Return the (x, y) coordinate for the center point of the cell that contains the specified text.  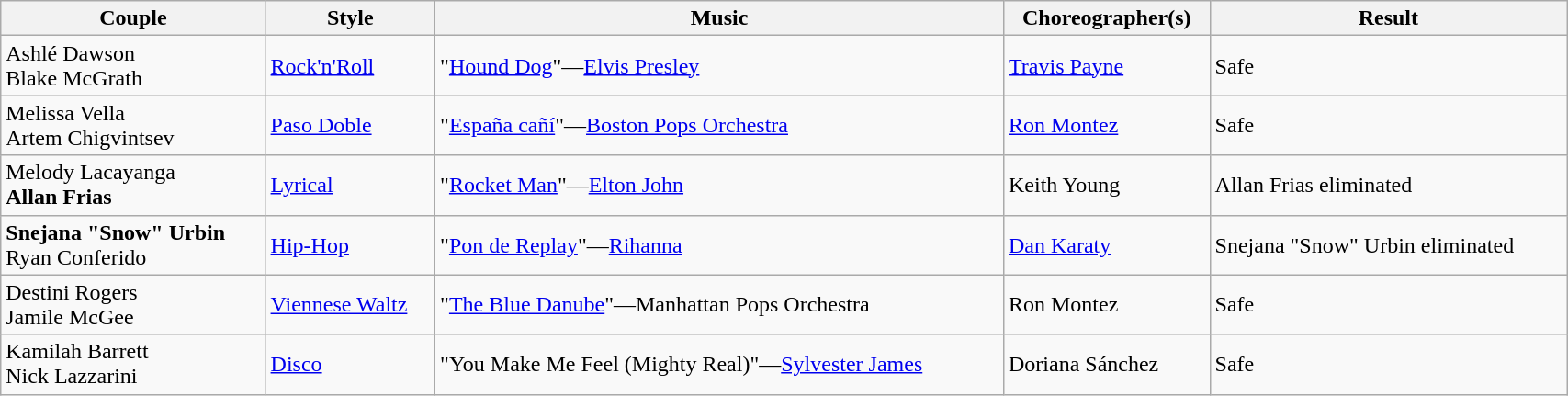
Travis Payne (1106, 66)
"España cañí"—Boston Pops Orchestra (720, 125)
"The Blue Danube"—Manhattan Pops Orchestra (720, 305)
Style (351, 18)
Kamilah BarrettNick Lazzarini (133, 364)
Snejana "Snow" UrbinRyan Conferido (133, 244)
Lyrical (351, 186)
"You Make Me Feel (Mighty Real)"—Sylvester James (720, 364)
Ashlé DawsonBlake McGrath (133, 66)
Music (720, 18)
Doriana Sánchez (1106, 364)
Keith Young (1106, 186)
Disco (351, 364)
Result (1389, 18)
Paso Doble (351, 125)
Couple (133, 18)
Rock'n'Roll (351, 66)
"Rocket Man"—Elton John (720, 186)
Melissa VellaArtem Chigvintsev (133, 125)
Destini RogersJamile McGee (133, 305)
"Hound Dog"—Elvis Presley (720, 66)
Allan Frias eliminated (1389, 186)
Snejana "Snow" Urbin eliminated (1389, 244)
Choreographer(s) (1106, 18)
"Pon de Replay"—Rihanna (720, 244)
Viennese Waltz (351, 305)
Hip-Hop (351, 244)
Melody LacayangaAllan Frias (133, 186)
Dan Karaty (1106, 244)
